Scan for the cell matching the given text and deliver its [x, y] coordinate at center. 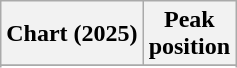
Peakposition [189, 34]
Chart (2025) [72, 34]
